Return [X, Y] of the center of cell containing provided text 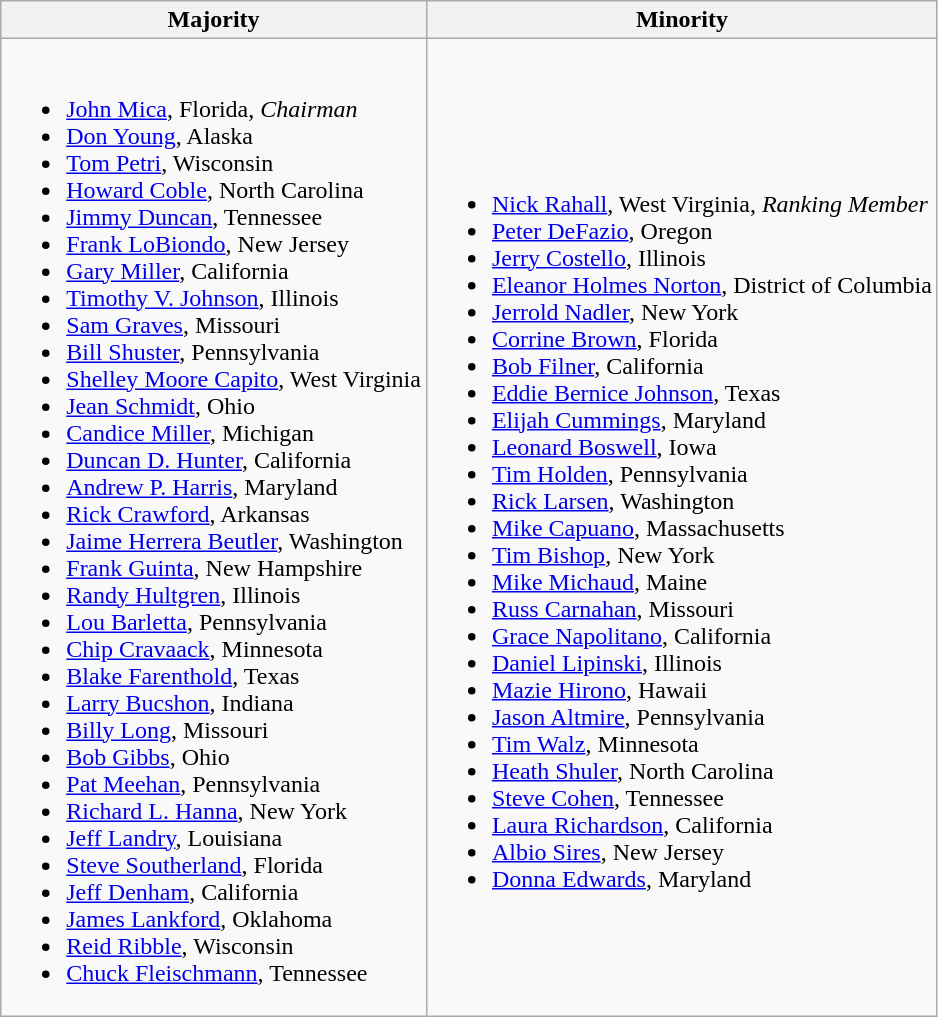
Majority [214, 20]
Minority [682, 20]
